From the cell containing the given text, extract its center point as [x, y] coordinate. 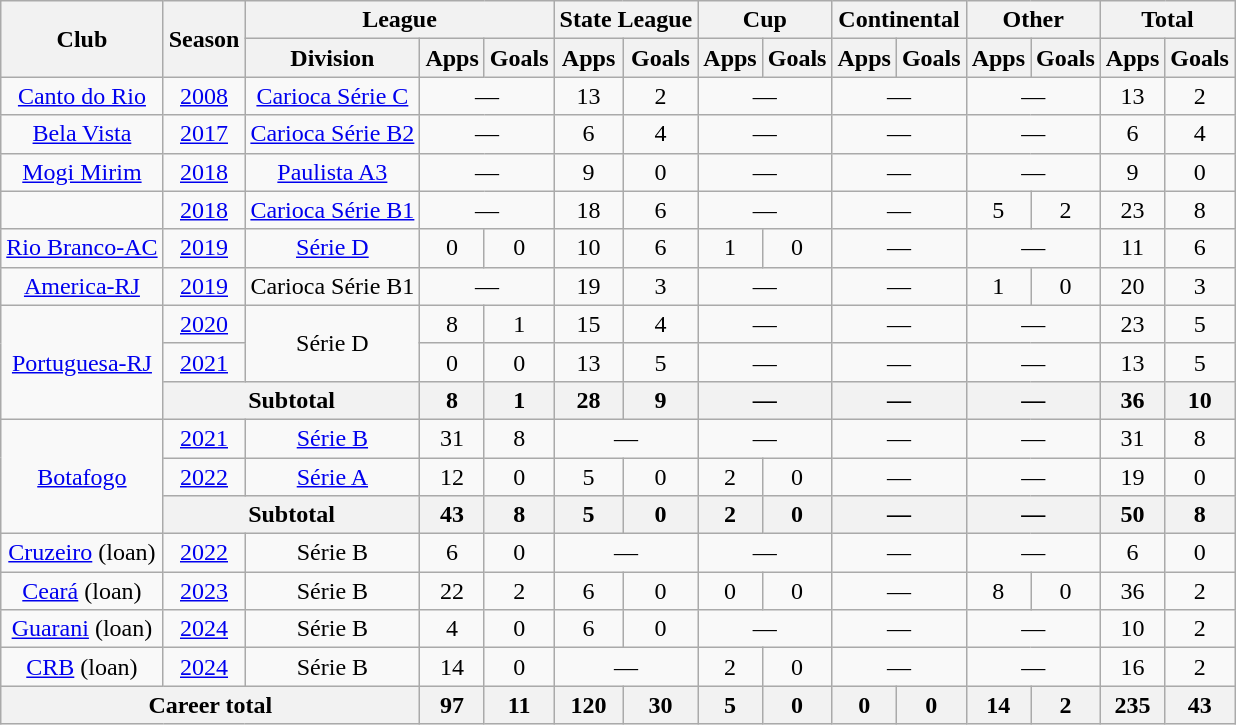
Botafogo [82, 476]
Cup [765, 20]
Rio Branco-AC [82, 248]
Career total [210, 705]
League [400, 20]
50 [1132, 515]
Mogi Mirim [82, 172]
Cruzeiro (loan) [82, 553]
16 [1132, 667]
Carioca Série C [332, 96]
Season [204, 39]
97 [452, 705]
America-RJ [82, 286]
Série A [332, 477]
Carioca Série B2 [332, 134]
Other [1033, 20]
Paulista A3 [332, 172]
15 [588, 324]
2017 [204, 134]
18 [588, 210]
20 [1132, 286]
Portuguesa-RJ [82, 362]
30 [660, 705]
Club [82, 39]
2023 [204, 591]
Ceará (loan) [82, 591]
CRB (loan) [82, 667]
12 [452, 477]
28 [588, 400]
Continental [899, 20]
State League [626, 20]
22 [452, 591]
Canto do Rio [82, 96]
235 [1132, 705]
Guarani (loan) [82, 629]
2008 [204, 96]
Division [332, 58]
Bela Vista [82, 134]
2020 [204, 324]
120 [588, 705]
Total [1167, 20]
